Scan for the cell matching the given text and deliver its [x, y] coordinate at center. 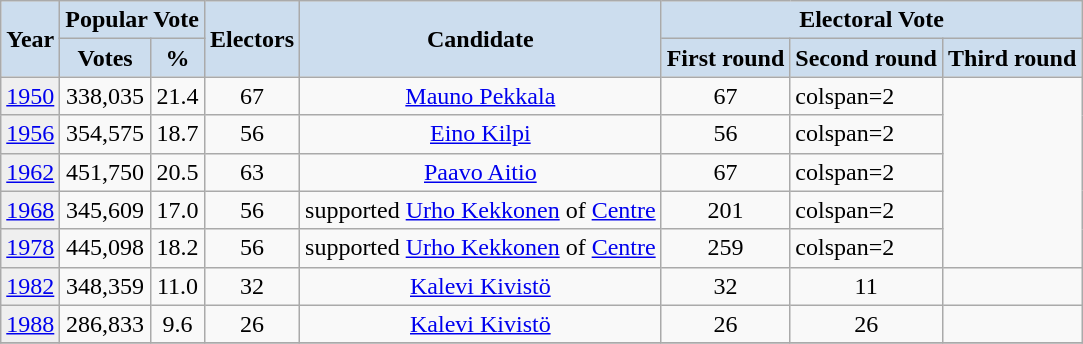
201 [726, 210]
18.7 [177, 134]
338,035 [106, 96]
First round [726, 58]
Candidate [481, 39]
451,750 [106, 172]
Eino Kilpi [481, 134]
1978 [30, 248]
Electors [252, 39]
Third round [1012, 58]
445,098 [106, 248]
18.2 [177, 248]
1950 [30, 96]
345,609 [106, 210]
9.6 [177, 324]
348,359 [106, 286]
11 [866, 286]
Electoral Vote [872, 20]
% [177, 58]
21.4 [177, 96]
354,575 [106, 134]
63 [252, 172]
Popular Vote [132, 20]
Votes [106, 58]
20.5 [177, 172]
259 [726, 248]
1968 [30, 210]
Second round [866, 58]
Mauno Pekkala [481, 96]
286,833 [106, 324]
1962 [30, 172]
1982 [30, 286]
1988 [30, 324]
Paavo Aitio [481, 172]
1956 [30, 134]
17.0 [177, 210]
11.0 [177, 286]
Year [30, 39]
